Identify which cell holds the provided text, then report its (X, Y) central coordinate. 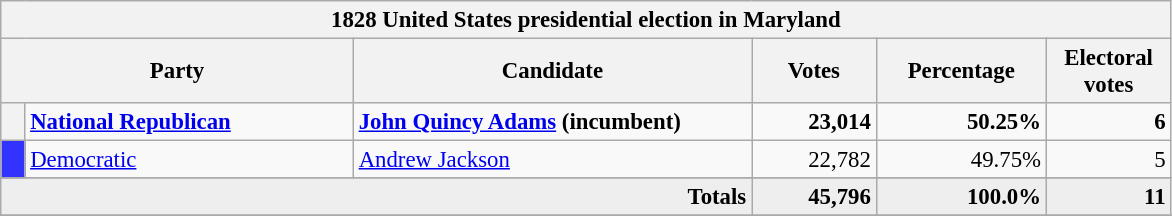
5 (1108, 160)
National Republican (189, 122)
Candidate (552, 72)
23,014 (814, 122)
Andrew Jackson (552, 160)
Votes (814, 72)
Democratic (189, 160)
49.75% (961, 160)
1828 United States presidential election in Maryland (586, 20)
50.25% (961, 122)
John Quincy Adams (incumbent) (552, 122)
45,796 (814, 197)
Party (178, 72)
Electoral votes (1108, 72)
22,782 (814, 160)
Percentage (961, 72)
100.0% (961, 197)
11 (1108, 197)
Totals (376, 197)
6 (1108, 122)
